Pinpoint the cell where the given text exists, returning its [X, Y] midpoint coordinate. 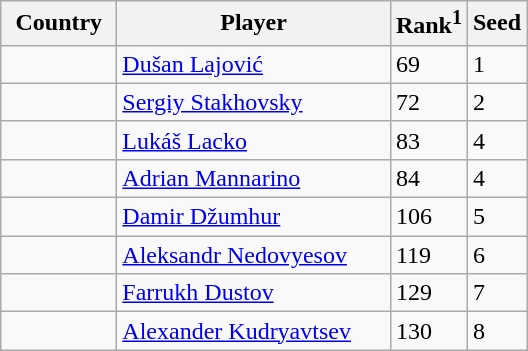
Damir Džumhur [254, 217]
119 [428, 255]
Player [254, 24]
Sergiy Stakhovsky [254, 102]
Dušan Lajović [254, 64]
129 [428, 293]
7 [496, 293]
Adrian Mannarino [254, 178]
84 [428, 178]
83 [428, 140]
Alexander Kudryavtsev [254, 331]
106 [428, 217]
Rank1 [428, 24]
Country [59, 24]
Farrukh Dustov [254, 293]
Lukáš Lacko [254, 140]
72 [428, 102]
8 [496, 331]
5 [496, 217]
Aleksandr Nedovyesov [254, 255]
1 [496, 64]
Seed [496, 24]
69 [428, 64]
130 [428, 331]
6 [496, 255]
2 [496, 102]
